Provide the [X, Y] coordinate of the cell's center where the given text is located.  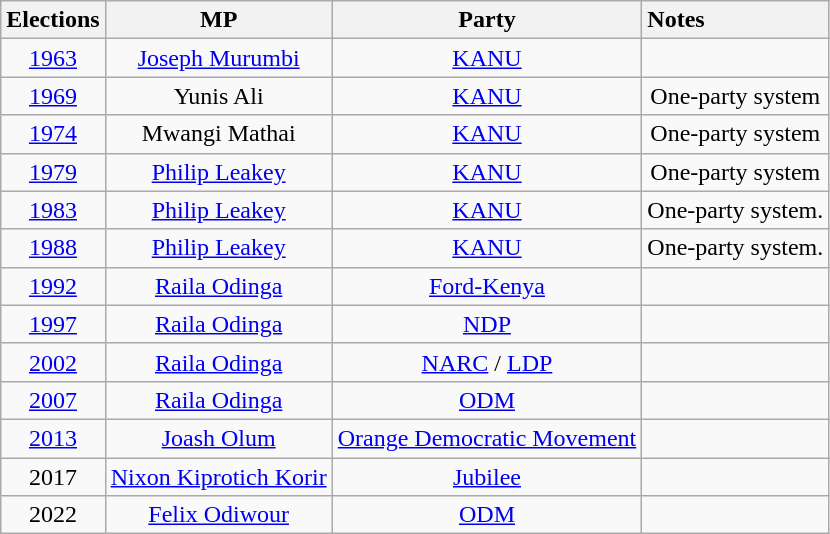
MP [218, 20]
1974 [53, 134]
NDP [487, 324]
Joseph Murumbi [218, 58]
Joash Olum [218, 438]
1969 [53, 96]
NARC / LDP [487, 362]
2022 [53, 515]
2017 [53, 477]
1983 [53, 210]
Felix Odiwour [218, 515]
1979 [53, 172]
2002 [53, 362]
1992 [53, 286]
Orange Democratic Movement [487, 438]
Nixon Kiprotich Korir [218, 477]
1988 [53, 248]
Mwangi Mathai [218, 134]
Yunis Ali [218, 96]
Jubilee [487, 477]
Party [487, 20]
1997 [53, 324]
Elections [53, 20]
2007 [53, 400]
1963 [53, 58]
2013 [53, 438]
Notes [736, 20]
Ford-Kenya [487, 286]
